Provide the [X, Y] coordinate of the cell's center where the given text is located.  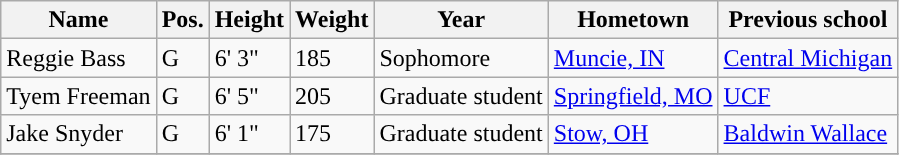
Sophomore [461, 58]
Weight [332, 20]
Name [78, 20]
205 [332, 96]
6' 1" [249, 134]
Hometown [633, 20]
Muncie, IN [633, 58]
Jake Snyder [78, 134]
Baldwin Wallace [808, 134]
Springfield, MO [633, 96]
Reggie Bass [78, 58]
Previous school [808, 20]
6' 5" [249, 96]
175 [332, 134]
185 [332, 58]
6' 3" [249, 58]
Central Michigan [808, 58]
Pos. [182, 20]
Stow, OH [633, 134]
Tyem Freeman [78, 96]
UCF [808, 96]
Height [249, 20]
Year [461, 20]
